Provide the [X, Y] coordinate of the cell's center where the given text is located.  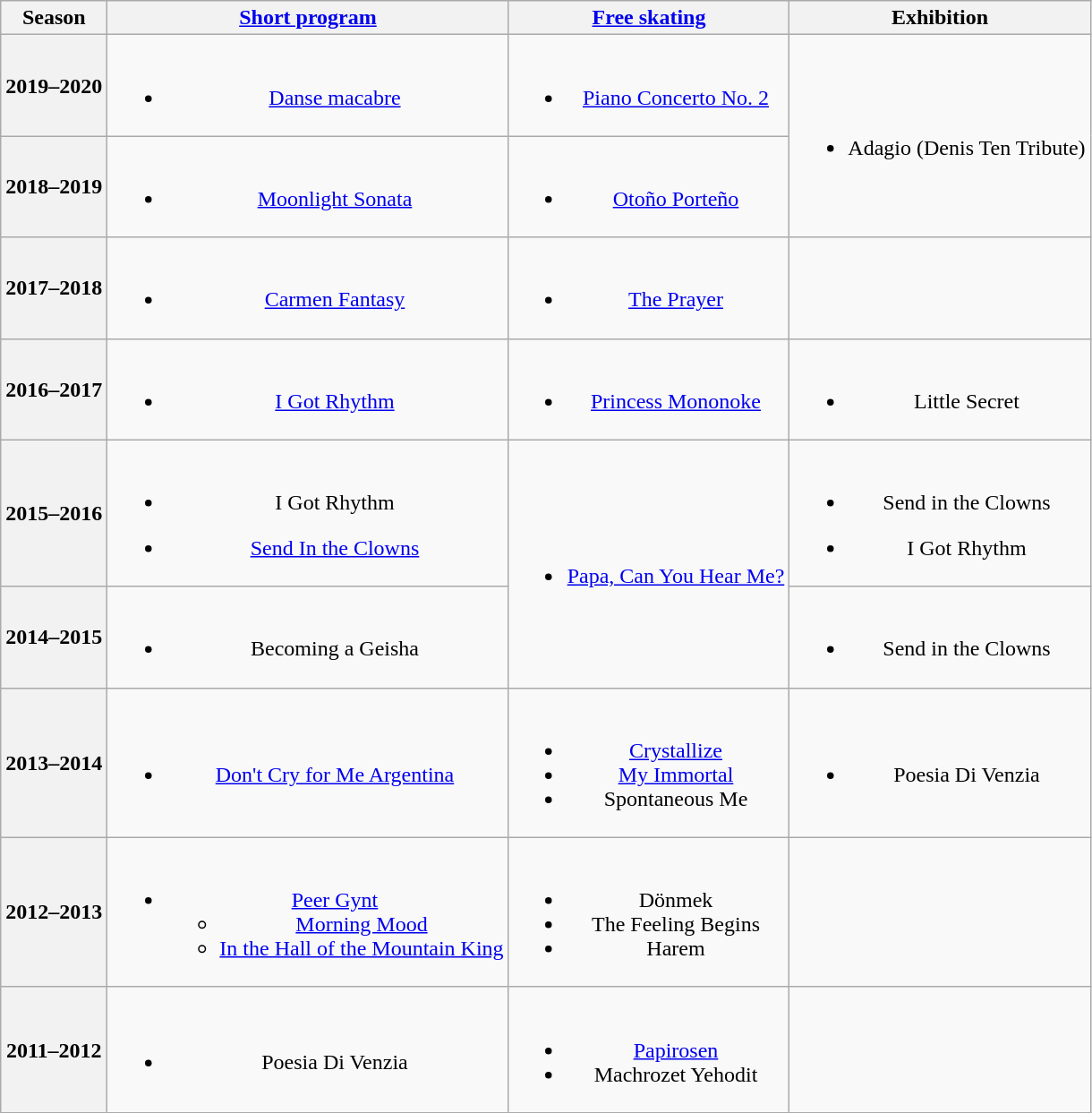
Exhibition [940, 18]
Becoming a Geisha [308, 638]
2013–2014 [54, 763]
Free skating [649, 18]
2017–2018 [54, 288]
PapirosenMachrozet Yehodit [649, 1049]
CrystallizeMy ImmortalSpontaneous Me [649, 763]
2015–2016 [54, 513]
Piano Concerto No. 2 [649, 86]
Dönmek The Feeling Begins Harem [649, 912]
Peer Gynt Morning MoodIn the Hall of the Mountain King [308, 912]
Papa, Can You Hear Me? [649, 564]
Carmen Fantasy [308, 288]
Short program [308, 18]
Otoño Porteño [649, 186]
Send in the Clowns I Got Rhythm [940, 513]
Send in the Clowns [940, 638]
2016–2017 [54, 389]
2014–2015 [54, 638]
2019–2020 [54, 86]
Don't Cry for Me Argentina [308, 763]
I Got Rhythm [308, 389]
2018–2019 [54, 186]
Adagio (Denis Ten Tribute) [940, 136]
2011–2012 [54, 1049]
Moonlight Sonata [308, 186]
2012–2013 [54, 912]
The Prayer [649, 288]
Princess Mononoke [649, 389]
Danse macabre [308, 86]
I Got Rhythm Send In the Clowns [308, 513]
Little Secret [940, 389]
Season [54, 18]
